Return [x, y] of the center of cell containing provided text 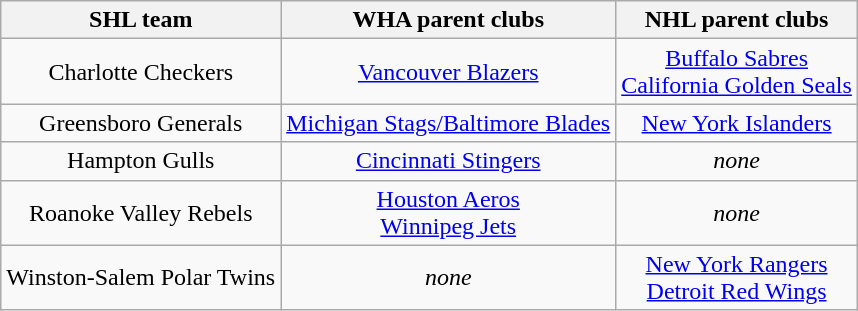
NHL parent clubs [737, 20]
Vancouver Blazers [448, 72]
Hampton Gulls [141, 161]
WHA parent clubs [448, 20]
Michigan Stags/Baltimore Blades [448, 123]
Houston AerosWinnipeg Jets [448, 212]
Buffalo SabresCalifornia Golden Seals [737, 72]
New York RangersDetroit Red Wings [737, 278]
Charlotte Checkers [141, 72]
Roanoke Valley Rebels [141, 212]
Greensboro Generals [141, 123]
SHL team [141, 20]
Cincinnati Stingers [448, 161]
New York Islanders [737, 123]
Winston-Salem Polar Twins [141, 278]
